Capture the cell that displays the provided text and extract its [x, y] central coordinate. 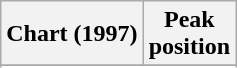
Peakposition [189, 34]
Chart (1997) [72, 34]
